Return the (X, Y) coordinate for the center point of the cell that contains the specified text.  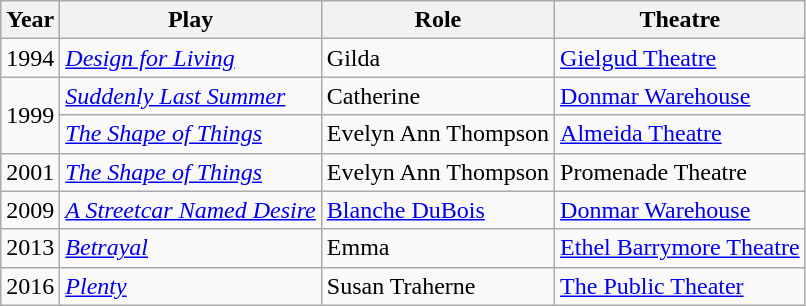
2016 (30, 286)
2009 (30, 210)
1994 (30, 58)
Ethel Barrymore Theatre (680, 248)
Suddenly Last Summer (190, 96)
Emma (438, 248)
2001 (30, 172)
Promenade Theatre (680, 172)
Year (30, 20)
A Streetcar Named Desire (190, 210)
Blanche DuBois (438, 210)
Design for Living (190, 58)
Susan Traherne (438, 286)
Betrayal (190, 248)
Play (190, 20)
1999 (30, 115)
Theatre (680, 20)
Role (438, 20)
Gielgud Theatre (680, 58)
Gilda (438, 58)
Catherine (438, 96)
2013 (30, 248)
Almeida Theatre (680, 134)
The Public Theater (680, 286)
Plenty (190, 286)
